Capture the cell that displays the provided text and extract its (X, Y) central coordinate. 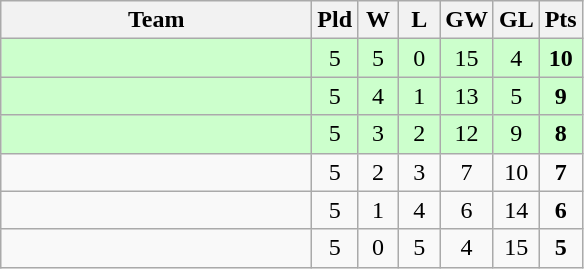
GL (516, 20)
W (378, 20)
Pld (335, 20)
12 (467, 134)
Pts (560, 20)
8 (560, 134)
GW (467, 20)
L (420, 20)
14 (516, 210)
13 (467, 96)
Team (156, 20)
